Return (x, y) of the center of cell containing provided text 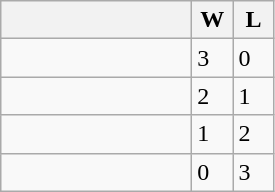
W (212, 20)
L (254, 20)
